Find where the given text appears and provide that cell's center as [X, Y] coordinate. 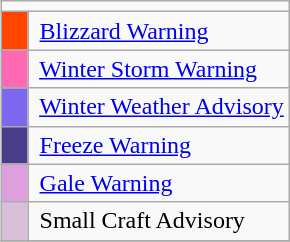
Freeze Warning [158, 145]
Gale Warning [158, 183]
Winter Storm Warning [158, 69]
Blizzard Warning [158, 31]
Small Craft Advisory [158, 221]
Winter Weather Advisory [158, 107]
